From the cell containing the given text, extract its center point as (X, Y) coordinate. 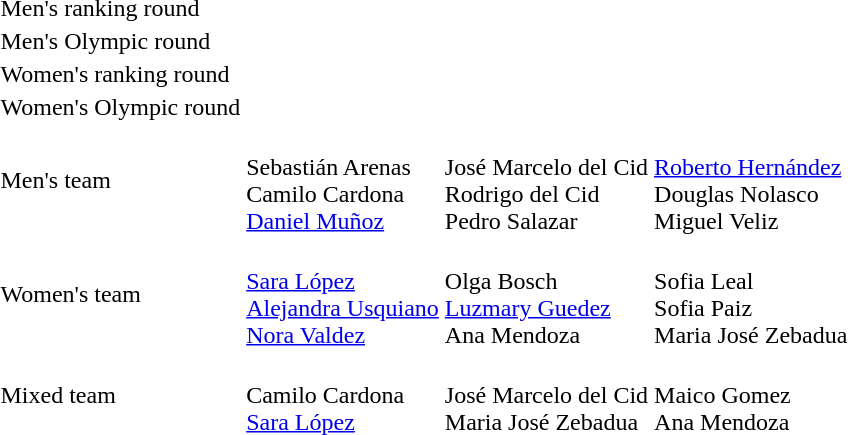
Olga BoschLuzmary GuedezAna Mendoza (546, 294)
Sebastián ArenasCamilo CardonaDaniel Muñoz (343, 180)
José Marcelo del CidRodrigo del CidPedro Salazar (546, 180)
Sara LópezAlejandra UsquianoNora Valdez (343, 294)
